Provide the [x, y] coordinate of the cell's center where the given text is located.  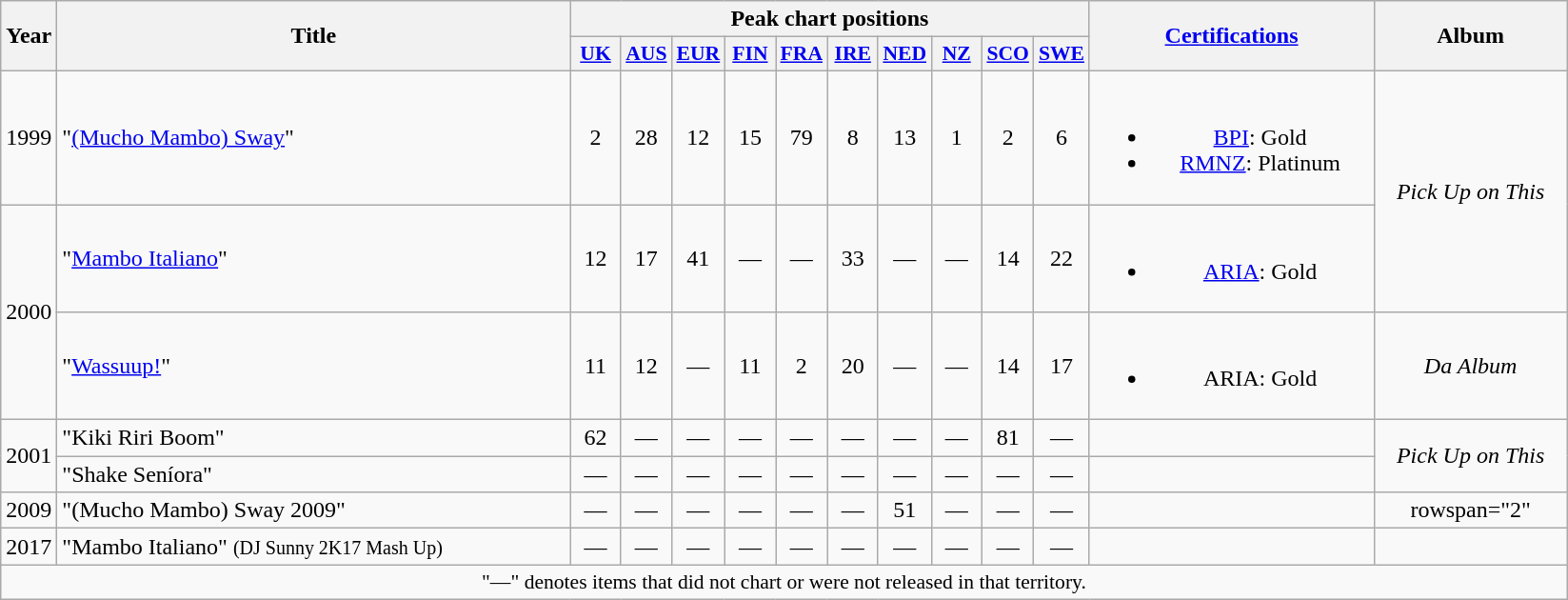
FIN [750, 54]
20 [853, 366]
rowspan="2" [1470, 510]
1999 [29, 137]
UK [596, 54]
1 [956, 137]
NED [904, 54]
Certifications [1232, 36]
"—" denotes items that did not chart or were not released in that territory. [784, 582]
13 [904, 137]
Da Album [1470, 366]
EUR [699, 54]
FRA [802, 54]
28 [645, 137]
"Kiki Riri Boom" [314, 438]
"Shake Seníora" [314, 474]
33 [853, 257]
2017 [29, 547]
SCO [1007, 54]
79 [802, 137]
2000 [29, 311]
62 [596, 438]
NZ [956, 54]
"Mambo Italiano" (DJ Sunny 2K17 Mash Up) [314, 547]
Album [1470, 36]
"Mambo Italiano" [314, 257]
Title [314, 36]
2009 [29, 510]
AUS [645, 54]
BPI: GoldRMNZ: Platinum [1232, 137]
41 [699, 257]
8 [853, 137]
"(Mucho Mambo) Sway" [314, 137]
15 [750, 137]
2001 [29, 456]
SWE [1062, 54]
Year [29, 36]
6 [1062, 137]
51 [904, 510]
81 [1007, 438]
"Wassuup!" [314, 366]
Peak chart positions [830, 19]
IRE [853, 54]
"(Mucho Mambo) Sway 2009" [314, 510]
22 [1062, 257]
